Locate the cell with the specified text and output its (x, y) center coordinate. 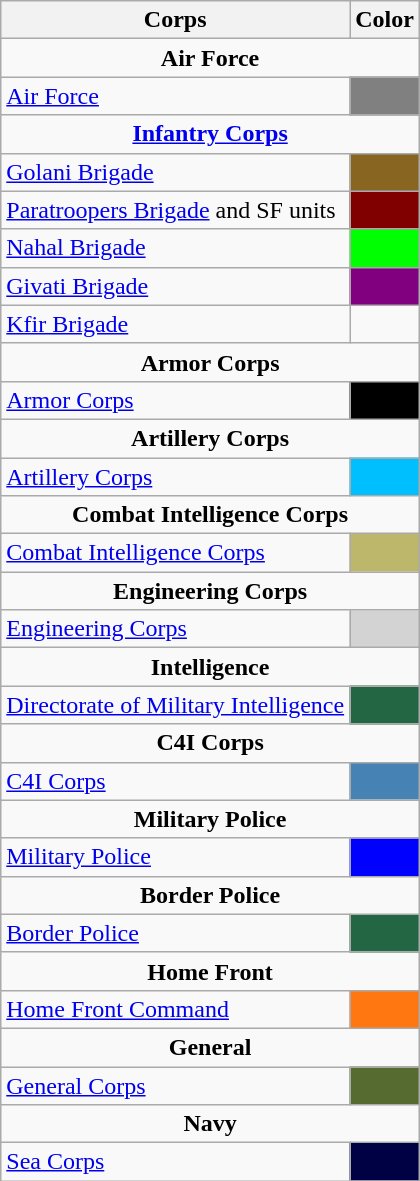
General Corps (176, 1085)
Corps (176, 20)
Intelligence (210, 667)
Directorate of Military Intelligence (176, 705)
Home Front (210, 971)
Givati Brigade (176, 286)
Color (385, 20)
Home Front Command (176, 1009)
General (210, 1047)
Kfir Brigade (176, 324)
Paratroopers Brigade and SF units (176, 210)
Golani Brigade (176, 172)
Navy (210, 1124)
Sea Corps (176, 1162)
Infantry Corps (210, 134)
Nahal Brigade (176, 248)
